Identify which cell holds the provided text, then report its (X, Y) central coordinate. 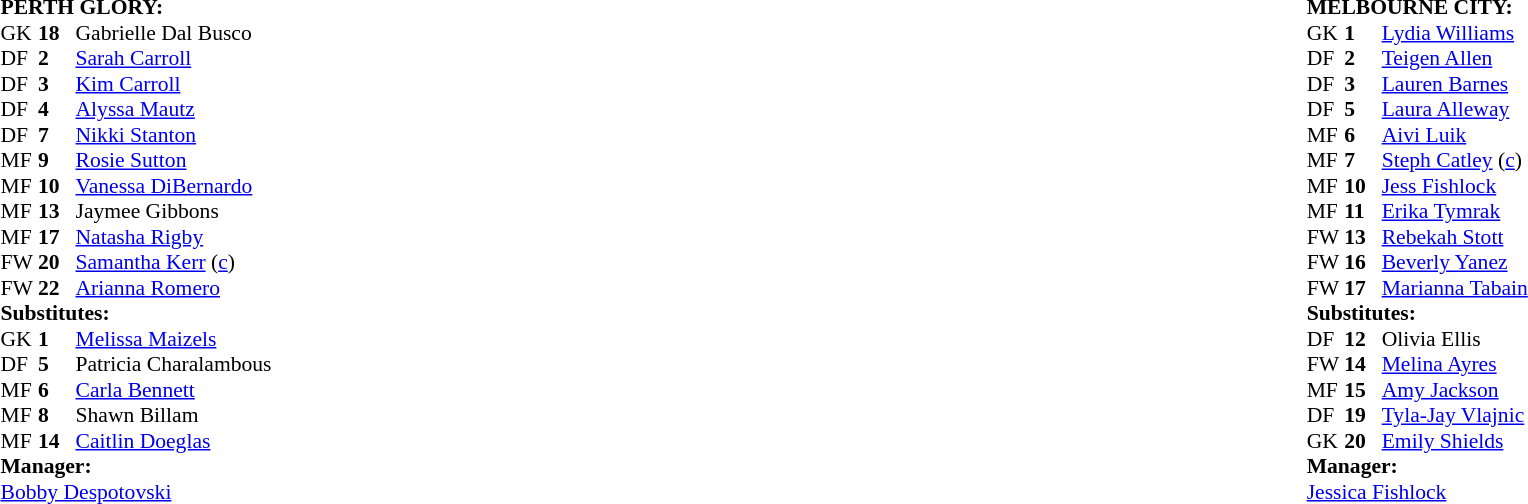
Gabrielle Dal Busco (174, 33)
Teigen Allen (1455, 59)
Shawn Billam (174, 415)
Samantha Kerr (c) (174, 263)
Rosie Sutton (174, 161)
Caitlin Doeglas (174, 441)
Jess Fishlock (1455, 186)
Aivi Luik (1455, 135)
8 (57, 415)
4 (57, 109)
Jaymee Gibbons (174, 211)
Lauren Barnes (1455, 84)
Emily Shields (1455, 441)
Erika Tymrak (1455, 211)
15 (1363, 390)
11 (1363, 211)
9 (57, 161)
Sarah Carroll (174, 59)
12 (1363, 339)
Beverly Yanez (1455, 263)
Olivia Ellis (1455, 339)
Vanessa DiBernardo (174, 186)
22 (57, 288)
Alyssa Mautz (174, 109)
Patricia Charalambous (174, 365)
Melina Ayres (1455, 365)
Lydia Williams (1455, 33)
Natasha Rigby (174, 237)
Nikki Stanton (174, 135)
Rebekah Stott (1455, 237)
Carla Bennett (174, 390)
Arianna Romero (174, 288)
Amy Jackson (1455, 390)
16 (1363, 263)
19 (1363, 415)
Laura Alleway (1455, 109)
Tyla-Jay Vlajnic (1455, 415)
Kim Carroll (174, 84)
18 (57, 33)
Melissa Maizels (174, 339)
Steph Catley (c) (1455, 161)
Marianna Tabain (1455, 288)
